Pinpoint the cell where the given text exists, returning its [x, y] midpoint coordinate. 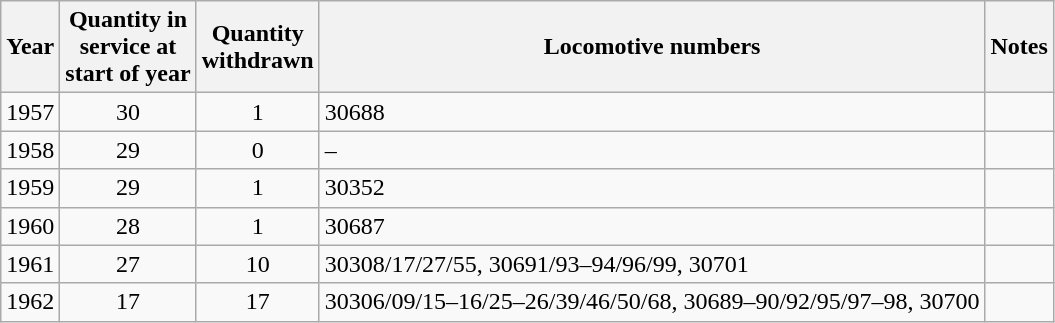
30308/17/27/55, 30691/93–94/96/99, 30701 [652, 264]
1957 [30, 112]
Notes [1019, 47]
1961 [30, 264]
1962 [30, 302]
30306/09/15–16/25–26/39/46/50/68, 30689–90/92/95/97–98, 30700 [652, 302]
30352 [652, 188]
– [652, 150]
30687 [652, 226]
Quantitywithdrawn [258, 47]
0 [258, 150]
28 [128, 226]
10 [258, 264]
Year [30, 47]
1960 [30, 226]
Quantity inservice atstart of year [128, 47]
27 [128, 264]
30 [128, 112]
30688 [652, 112]
1959 [30, 188]
Locomotive numbers [652, 47]
1958 [30, 150]
